From the cell containing the given text, extract its center point as [x, y] coordinate. 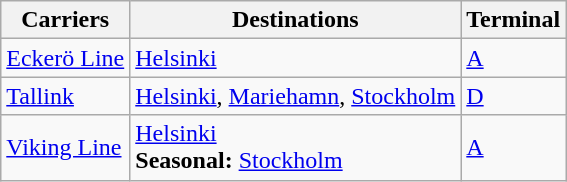
Destinations [296, 20]
D [514, 96]
Viking Line [66, 148]
Carriers [66, 20]
Helsinki [296, 58]
HelsinkiSeasonal: Stockholm [296, 148]
Eckerö Line [66, 58]
Terminal [514, 20]
Tallink [66, 96]
Helsinki, Mariehamn, Stockholm [296, 96]
